Search for the cell housing the specified text and yield its [x, y] center coordinate. 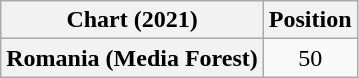
Chart (2021) [132, 20]
50 [310, 58]
Romania (Media Forest) [132, 58]
Position [310, 20]
